Return (x, y) of the center of cell containing provided text 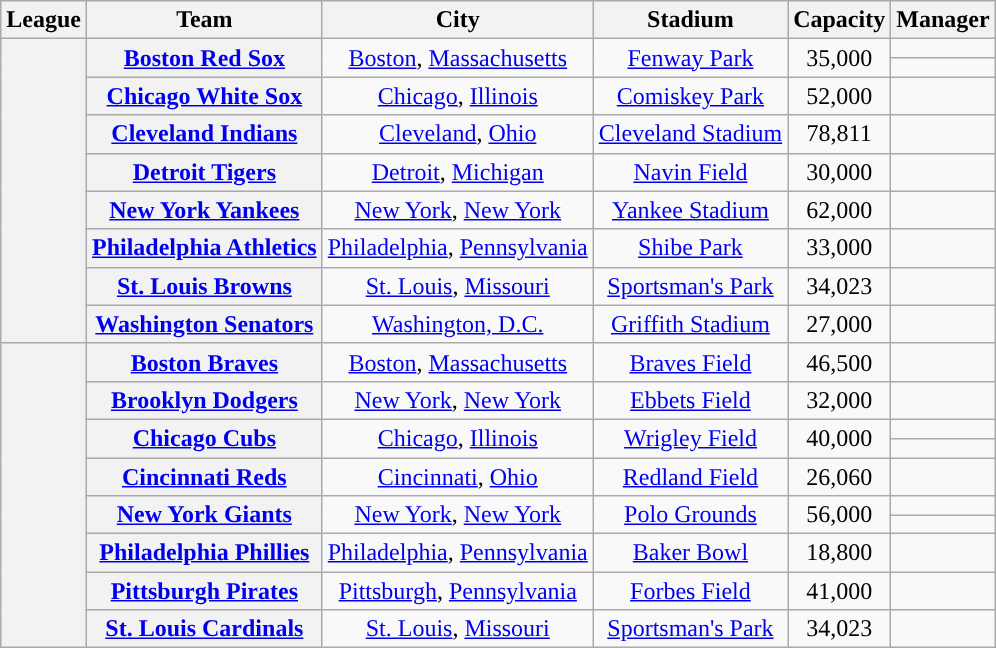
Baker Bowl (690, 553)
Chicago White Sox (204, 96)
Detroit Tigers (204, 172)
Shibe Park (690, 248)
18,800 (840, 553)
Wrigley Field (690, 438)
Cleveland Indians (204, 134)
Navin Field (690, 172)
78,811 (840, 134)
Boston Red Sox (204, 58)
New York Giants (204, 515)
Griffith Stadium (690, 324)
Comiskey Park (690, 96)
32,000 (840, 400)
Pittsburgh, Pennsylvania (458, 591)
Chicago Cubs (204, 438)
Philadelphia Athletics (204, 248)
41,000 (840, 591)
Stadium (690, 20)
52,000 (840, 96)
27,000 (840, 324)
City (458, 20)
Cleveland Stadium (690, 134)
Philadelphia Phillies (204, 553)
Ebbets Field (690, 400)
26,060 (840, 477)
Boston Braves (204, 362)
St. Louis Browns (204, 286)
Team (204, 20)
League (44, 20)
Manager (943, 20)
Forbes Field (690, 591)
40,000 (840, 438)
Washington, D.C. (458, 324)
Cincinnati, Ohio (458, 477)
Washington Senators (204, 324)
30,000 (840, 172)
Cleveland, Ohio (458, 134)
Polo Grounds (690, 515)
Redland Field (690, 477)
St. Louis Cardinals (204, 629)
46,500 (840, 362)
Capacity (840, 20)
Braves Field (690, 362)
35,000 (840, 58)
Cincinnati Reds (204, 477)
Detroit, Michigan (458, 172)
33,000 (840, 248)
Yankee Stadium (690, 210)
New York Yankees (204, 210)
Pittsburgh Pirates (204, 591)
62,000 (840, 210)
56,000 (840, 515)
Fenway Park (690, 58)
Brooklyn Dodgers (204, 400)
